Identify which cell holds the provided text, then report its (X, Y) central coordinate. 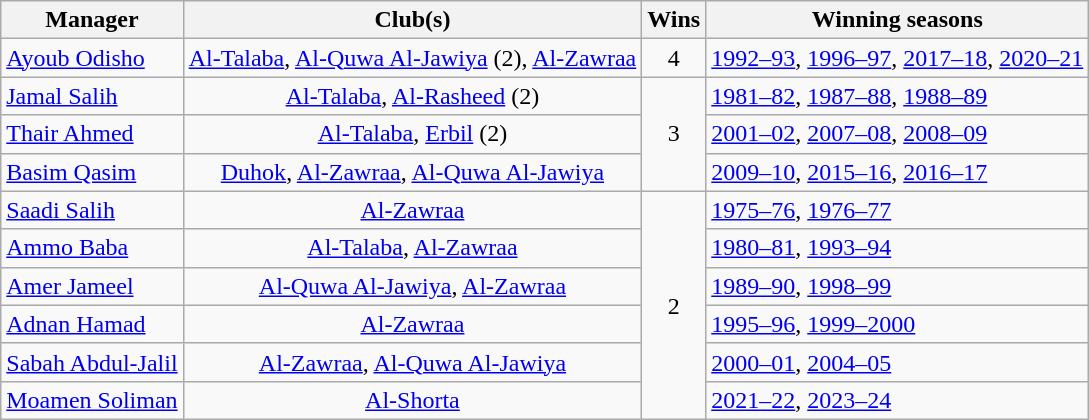
Ammo Baba (92, 248)
Wins (674, 20)
Al-Talaba, Erbil (2) (412, 134)
Al-Zawraa, Al-Quwa Al-Jawiya (412, 362)
Basim Qasim (92, 172)
Winning seasons (898, 20)
3 (674, 134)
1980–81, 1993–94 (898, 248)
2009–10, 2015–16, 2016–17 (898, 172)
Moamen Soliman (92, 400)
Ayoub Odisho (92, 58)
Thair Ahmed (92, 134)
4 (674, 58)
Jamal Salih (92, 96)
1992–93, 1996–97, 2017–18, 2020–21 (898, 58)
Al-Quwa Al-Jawiya, Al-Zawraa (412, 286)
2 (674, 305)
2021–22, 2023–24 (898, 400)
Al-Shorta (412, 400)
1975–76, 1976–77 (898, 210)
Adnan Hamad (92, 324)
Al-Talaba, Al-Rasheed (2) (412, 96)
Club(s) (412, 20)
1995–96, 1999–2000 (898, 324)
Sabah Abdul-Jalil (92, 362)
Manager (92, 20)
2000–01, 2004–05 (898, 362)
Duhok, Al-Zawraa, Al-Quwa Al-Jawiya (412, 172)
Amer Jameel (92, 286)
Al-Talaba, Al-Zawraa (412, 248)
1981–82, 1987–88, 1988–89 (898, 96)
2001–02, 2007–08, 2008–09 (898, 134)
1989–90, 1998–99 (898, 286)
Al-Talaba, Al-Quwa Al-Jawiya (2), Al-Zawraa (412, 58)
Saadi Salih (92, 210)
